Extract the (X, Y) coordinate from the center of the cell holding the provided text.  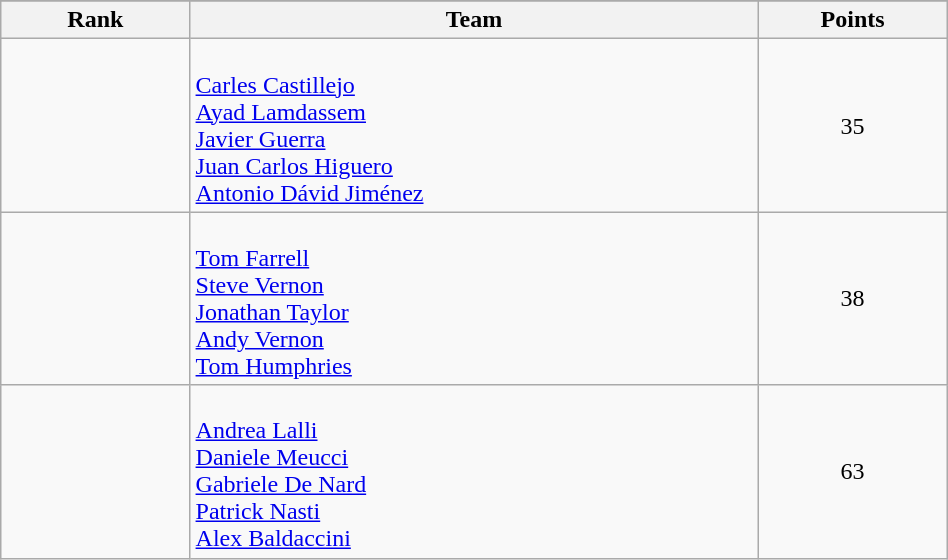
Carles CastillejoAyad LamdassemJavier GuerraJuan Carlos HigueroAntonio Dávid Jiménez (474, 126)
Tom FarrellSteve VernonJonathan TaylorAndy VernonTom Humphries (474, 298)
38 (852, 298)
35 (852, 126)
63 (852, 472)
Rank (96, 20)
Points (852, 20)
Andrea LalliDaniele MeucciGabriele De NardPatrick NastiAlex Baldaccini (474, 472)
Team (474, 20)
